From the cell containing the given text, extract its center point as [x, y] coordinate. 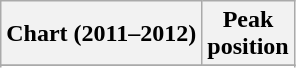
Peakposition [248, 34]
Chart (2011–2012) [102, 34]
